Output the [x, y] coordinate of the center of the cell containing the given text.  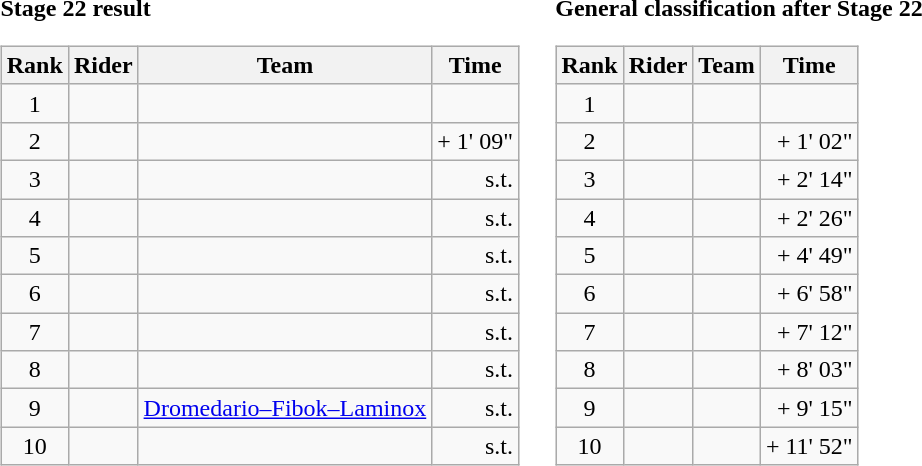
+ 2' 26" [809, 217]
Dromedario–Fibok–Laminox [285, 408]
+ 9' 15" [809, 408]
+ 1' 09" [476, 141]
+ 7' 12" [809, 332]
+ 11' 52" [809, 446]
+ 8' 03" [809, 370]
+ 6' 58" [809, 294]
+ 4' 49" [809, 256]
+ 2' 14" [809, 179]
+ 1' 02" [809, 141]
